From the cell containing the given text, extract its center point as (x, y) coordinate. 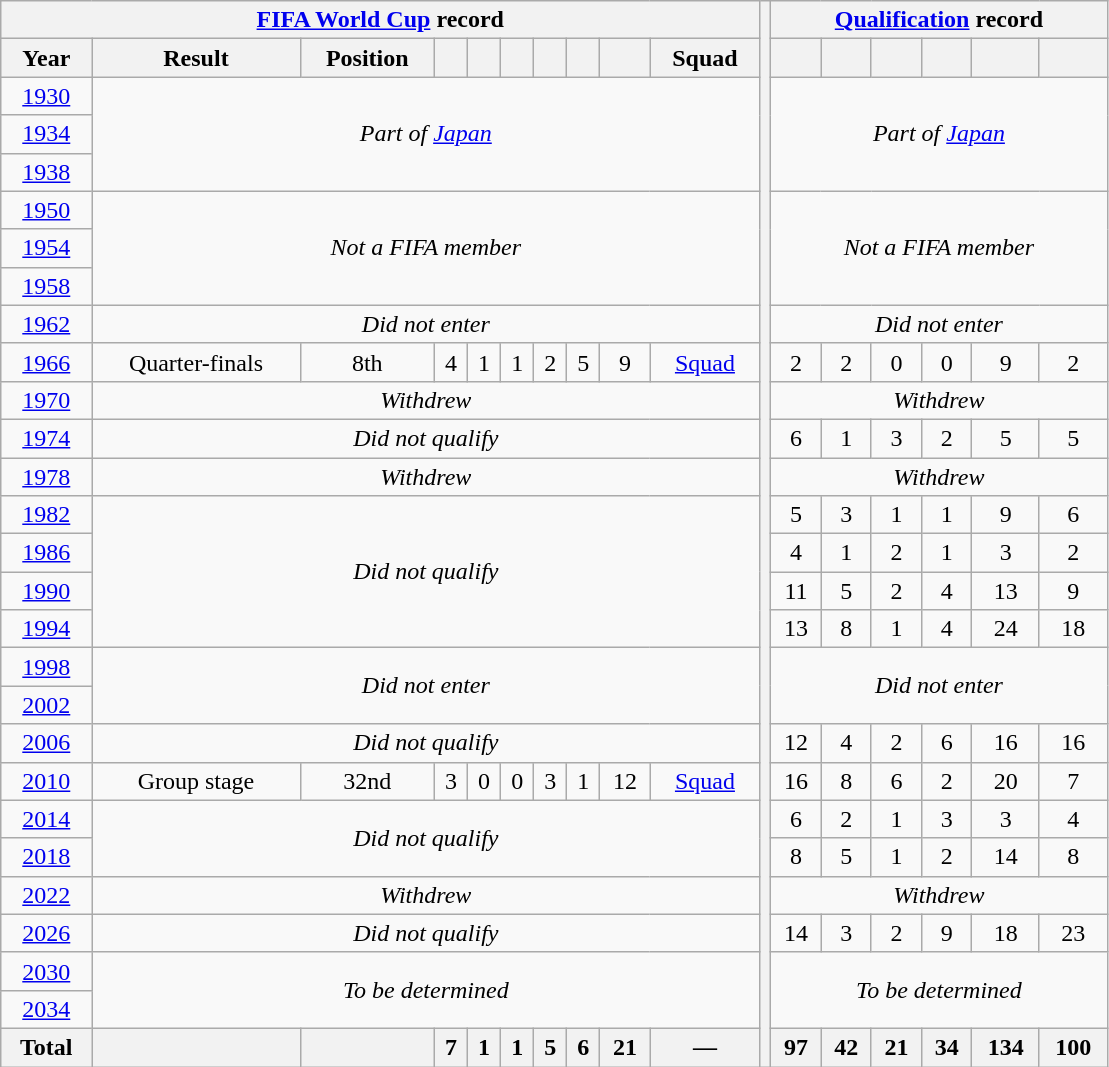
1994 (46, 629)
2002 (46, 705)
1966 (46, 362)
Group stage (196, 781)
11 (796, 591)
1934 (46, 134)
2006 (46, 743)
134 (1006, 1047)
1958 (46, 286)
34 (947, 1047)
100 (1073, 1047)
Year (46, 58)
Total (46, 1047)
Position (367, 58)
Qualification record (939, 20)
1998 (46, 667)
2010 (46, 781)
8th (367, 362)
23 (1073, 933)
Quarter-finals (196, 362)
1954 (46, 248)
1974 (46, 438)
1950 (46, 210)
1938 (46, 172)
2022 (46, 895)
2030 (46, 971)
1978 (46, 477)
FIFA World Cup record (380, 20)
— (705, 1047)
2026 (46, 933)
1970 (46, 400)
24 (1006, 629)
1930 (46, 96)
97 (796, 1047)
1990 (46, 591)
1986 (46, 553)
32nd (367, 781)
2034 (46, 1009)
1962 (46, 324)
20 (1006, 781)
Result (196, 58)
1982 (46, 515)
2014 (46, 819)
42 (846, 1047)
2018 (46, 857)
